Output the (X, Y) coordinate of the center of the cell containing the given text.  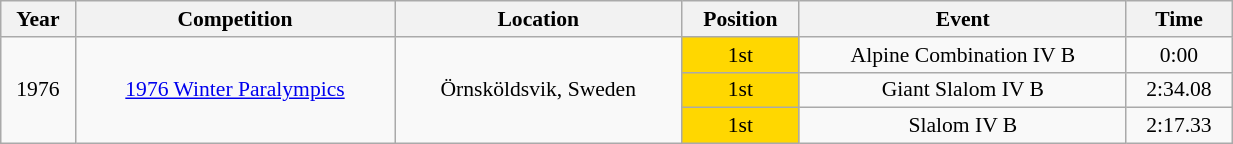
Time (1178, 19)
Year (38, 19)
2:34.08 (1178, 90)
Slalom IV B (962, 126)
Location (538, 19)
Position (741, 19)
0:00 (1178, 55)
Örnsköldsvik, Sweden (538, 90)
1976 (38, 90)
1976 Winter Paralympics (235, 90)
Event (962, 19)
2:17.33 (1178, 126)
Alpine Combination IV B (962, 55)
Competition (235, 19)
Giant Slalom IV B (962, 90)
